Locate the cell with the specified text and output its (x, y) center coordinate. 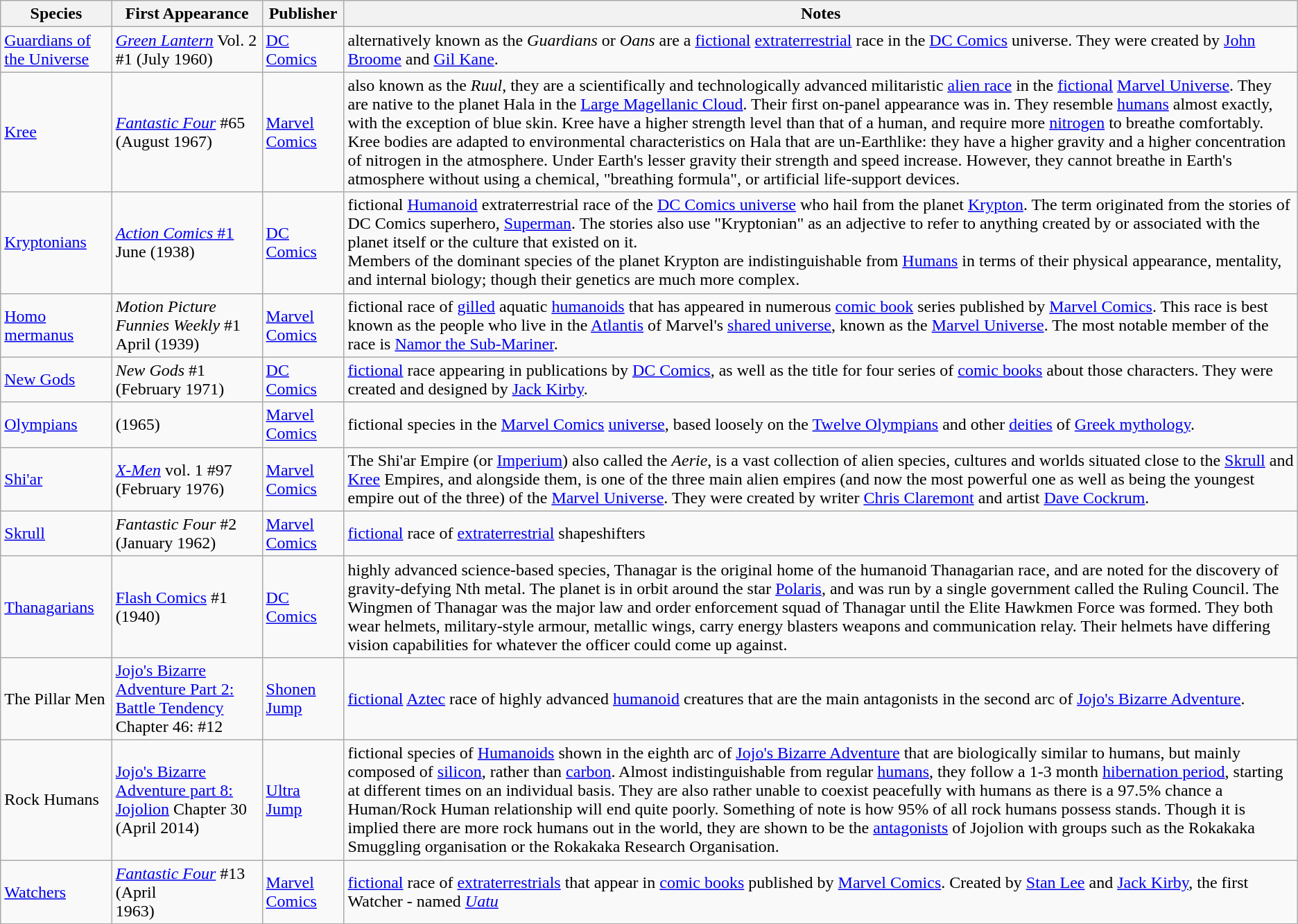
New Gods #1 (February 1971) (187, 380)
The Pillar Men (56, 699)
Fantastic Four #65 (August 1967) (187, 132)
Ultra Jump (303, 800)
Jojo's Bizarre Adventure Part 2: Battle TendencyChapter 46: #12 (187, 699)
Jojo's Bizarre Adventure part 8: Jojolion Chapter 30 (April 2014) (187, 800)
Rock Humans (56, 800)
Kryptonians (56, 243)
Olympians (56, 424)
Publisher (303, 14)
Motion Picture Funnies Weekly #1 April (1939) (187, 325)
Skrull (56, 534)
Action Comics #1 June (1938) (187, 243)
Shonen Jump (303, 699)
Fantastic Four #2 (January 1962) (187, 534)
First Appearance (187, 14)
fictional race of extraterrestrial shapeshifters (821, 534)
Homo mermanus (56, 325)
Watchers (56, 891)
New Gods (56, 380)
Guardians of the Universe (56, 50)
Thanagarians (56, 607)
Species (56, 14)
Fantastic Four #13 (April1963) (187, 891)
Kree (56, 132)
fictional Aztec race of highly advanced humanoid creatures that are the main antagonists in the second arc of Jojo's Bizarre Adventure. (821, 699)
Notes (821, 14)
Green Lantern Vol. 2 #1 (July 1960) (187, 50)
Flash Comics #1 (1940) (187, 607)
Shi'ar (56, 479)
fictional species in the Marvel Comics universe, based loosely on the Twelve Olympians and other deities of Greek mythology. (821, 424)
(1965) (187, 424)
X-Men vol. 1 #97 (February 1976) (187, 479)
